Find where the given text appears and provide that cell's center as (x, y) coordinate. 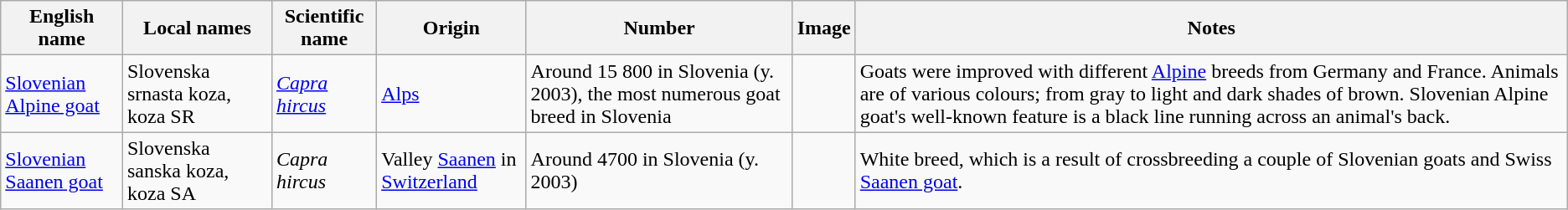
Scientific name (323, 28)
Origin (451, 28)
Valley Saanen in Switzerland (451, 171)
Slovenska srnasta koza, koza SR (197, 94)
White breed, which is a result of crossbreeding a couple of Slovenian goats and Swiss Saanen goat. (1211, 171)
Slovenian Saanen goat (62, 171)
Local names (197, 28)
Image (824, 28)
Notes (1211, 28)
Alps (451, 94)
Around 15 800 in Slovenia (y. 2003), the most numerous goat breed in Slovenia (659, 94)
Around 4700 in Slovenia (y. 2003) (659, 171)
Number (659, 28)
English name (62, 28)
Slovenska sanska koza, koza SA (197, 171)
Slovenian Alpine goat (62, 94)
